From the cell containing the given text, extract its center point as (X, Y) coordinate. 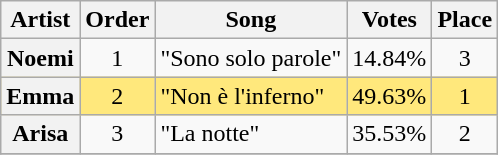
35.53% (390, 134)
"La notte" (251, 134)
Song (251, 20)
Arisa (40, 134)
Artist (40, 20)
Order (118, 20)
Noemi (40, 58)
"Non è l'inferno" (251, 96)
Votes (390, 20)
"Sono solo parole" (251, 58)
49.63% (390, 96)
Emma (40, 96)
Place (465, 20)
14.84% (390, 58)
